For the text-containing cell, return its midpoint in [X, Y] coordinate format. 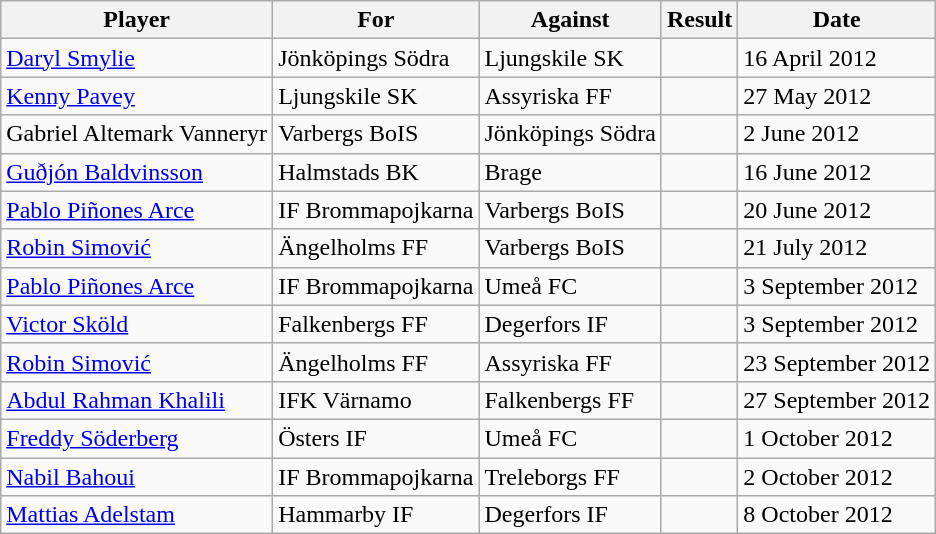
1 October 2012 [837, 438]
Result [699, 20]
Date [837, 20]
Nabil Bahoui [137, 477]
2 June 2012 [837, 134]
Hammarby IF [376, 515]
8 October 2012 [837, 515]
Halmstads BK [376, 172]
Guðjón Baldvinsson [137, 172]
Kenny Pavey [137, 96]
For [376, 20]
Freddy Söderberg [137, 438]
Gabriel Altemark Vanneryr [137, 134]
Abdul Rahman Khalili [137, 400]
16 June 2012 [837, 172]
Against [570, 20]
23 September 2012 [837, 362]
27 September 2012 [837, 400]
20 June 2012 [837, 210]
27 May 2012 [837, 96]
Östers IF [376, 438]
Brage [570, 172]
Victor Sköld [137, 324]
2 October 2012 [837, 477]
Mattias Adelstam [137, 515]
21 July 2012 [837, 248]
16 April 2012 [837, 58]
Player [137, 20]
IFK Värnamo [376, 400]
Daryl Smylie [137, 58]
Treleborgs FF [570, 477]
